From the cell containing the given text, extract its center point as (X, Y) coordinate. 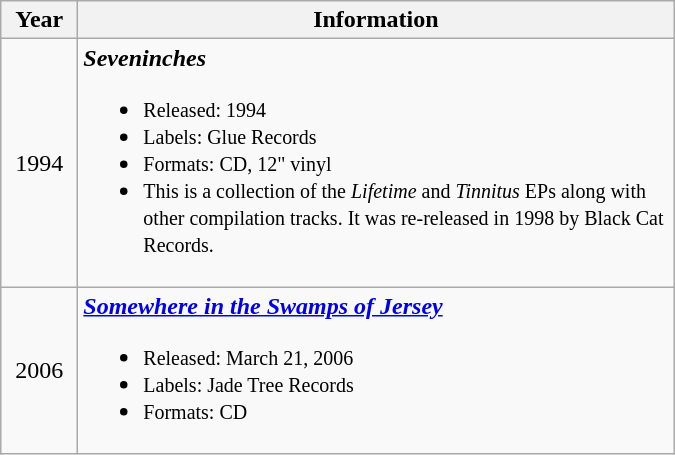
Somewhere in the Swamps of JerseyReleased: March 21, 2006Labels: Jade Tree RecordsFormats: CD (376, 370)
1994 (40, 163)
2006 (40, 370)
Information (376, 20)
Year (40, 20)
